From the cell containing the given text, extract its center point as [X, Y] coordinate. 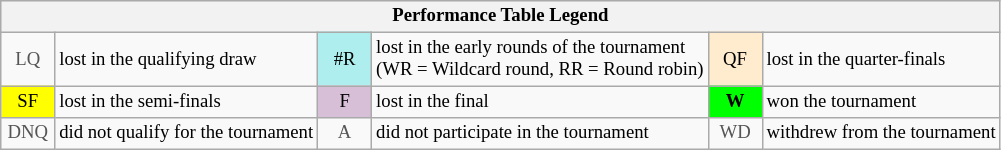
did not participate in the tournament [540, 134]
LQ [28, 60]
DNQ [28, 134]
lost in the quarter-finals [881, 60]
F [345, 102]
WD [735, 134]
SF [28, 102]
W [735, 102]
lost in the qualifying draw [186, 60]
lost in the early rounds of the tournament(WR = Wildcard round, RR = Round robin) [540, 60]
lost in the semi-finals [186, 102]
Performance Table Legend [500, 16]
#R [345, 60]
won the tournament [881, 102]
withdrew from the tournament [881, 134]
A [345, 134]
did not qualify for the tournament [186, 134]
lost in the final [540, 102]
QF [735, 60]
